Locate the cell with the specified text and output its [x, y] center coordinate. 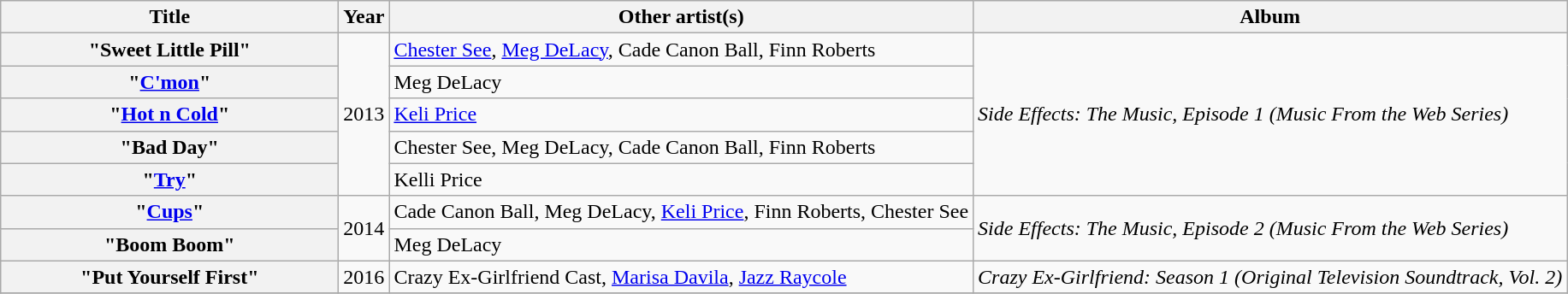
"Try" [169, 179]
"Put Yourself First" [169, 277]
2014 [364, 228]
"Hot n Cold" [169, 115]
Keli Price [681, 115]
Title [169, 17]
Cade Canon Ball, Meg DeLacy, Keli Price, Finn Roberts, Chester See [681, 212]
Crazy Ex-Girlfriend: Season 1 (Original Television Soundtrack, Vol. 2) [1270, 277]
Side Effects: The Music, Episode 1 (Music From the Web Series) [1270, 115]
Year [364, 17]
"C'mon" [169, 82]
Side Effects: The Music, Episode 2 (Music From the Web Series) [1270, 228]
Other artist(s) [681, 17]
"Boom Boom" [169, 244]
"Bad Day" [169, 147]
Crazy Ex-Girlfriend Cast, Marisa Davila, Jazz Raycole [681, 277]
Album [1270, 17]
Kelli Price [681, 179]
2013 [364, 115]
"Cups" [169, 212]
2016 [364, 277]
"Sweet Little Pill" [169, 50]
